Return (x, y) of the center of cell containing provided text 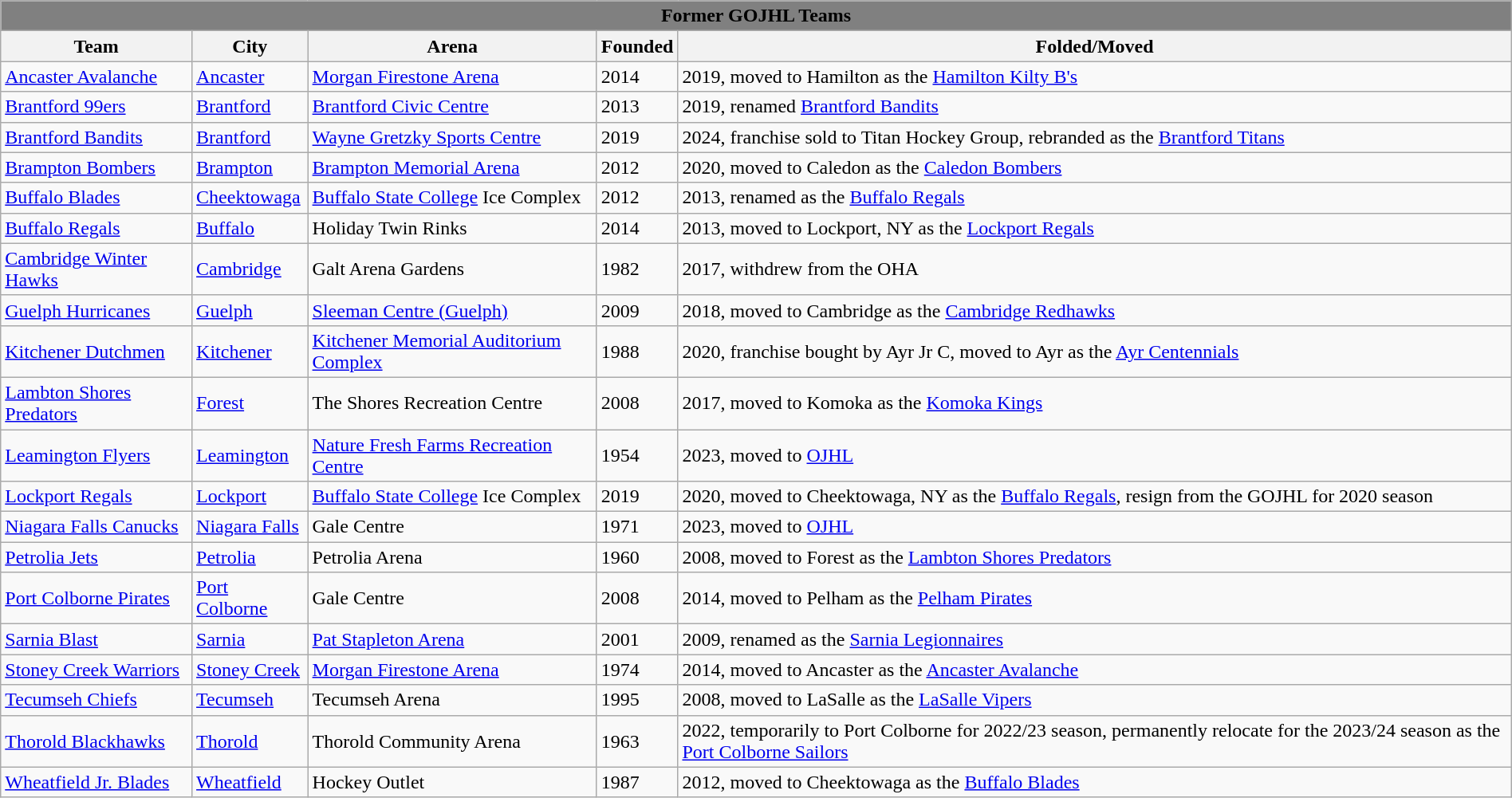
Thorold Blackhawks (96, 741)
Buffalo (250, 228)
Kitchener Dutchmen (96, 351)
Buffalo Blades (96, 198)
Lambton Shores Predators (96, 403)
2014, moved to Ancaster as the Ancaster Avalanche (1094, 670)
2013, moved to Lockport, NY as the Lockport Regals (1094, 228)
Thorold (250, 741)
The Shores Recreation Centre (452, 403)
City (250, 46)
Sarnia (250, 639)
2020, moved to Cheektowaga, NY as the Buffalo Regals, resign from the GOJHL for 2020 season (1094, 497)
1974 (637, 670)
Tecumseh Arena (452, 700)
Lockport (250, 497)
1982 (637, 269)
Brantford 99ers (96, 107)
2013 (637, 107)
2014, moved to Pelham as the Pelham Pirates (1094, 598)
Leamington (250, 454)
Guelph (250, 310)
1987 (637, 782)
Ancaster Avalanche (96, 77)
2008, moved to Forest as the Lambton Shores Predators (1094, 557)
2019, renamed Brantford Bandits (1094, 107)
Wheatfield (250, 782)
2001 (637, 639)
Petrolia Arena (452, 557)
Ancaster (250, 77)
2020, moved to Caledon as the Caledon Bombers (1094, 167)
Kitchener (250, 351)
2019, moved to Hamilton as the Hamilton Kilty B's (1094, 77)
Cambridge Winter Hawks (96, 269)
Brantford Bandits (96, 137)
2017, moved to Komoka as the Komoka Kings (1094, 403)
1971 (637, 527)
Niagara Falls Canucks (96, 527)
Cheektowaga (250, 198)
Thorold Community Arena (452, 741)
Petrolia (250, 557)
Folded/Moved (1094, 46)
Brampton Bombers (96, 167)
Founded (637, 46)
Pat Stapleton Arena (452, 639)
Stoney Creek (250, 670)
2024, franchise sold to Titan Hockey Group, rebranded as the Brantford Titans (1094, 137)
Sarnia Blast (96, 639)
Niagara Falls (250, 527)
Brampton Memorial Arena (452, 167)
Cambridge (250, 269)
2018, moved to Cambridge as the Cambridge Redhawks (1094, 310)
Leamington Flyers (96, 454)
Guelph Hurricanes (96, 310)
Sleeman Centre (Guelph) (452, 310)
2017, withdrew from the OHA (1094, 269)
Brampton (250, 167)
2008, moved to LaSalle as the LaSalle Vipers (1094, 700)
Petrolia Jets (96, 557)
1988 (637, 351)
Tecumseh Chiefs (96, 700)
Hockey Outlet (452, 782)
Buffalo Regals (96, 228)
1960 (637, 557)
Former GOJHL Teams (756, 16)
Port Colborne Pirates (96, 598)
Forest (250, 403)
2013, renamed as the Buffalo Regals (1094, 198)
2009 (637, 310)
Brantford Civic Centre (452, 107)
Arena (452, 46)
2020, franchise bought by Ayr Jr C, moved to Ayr as the Ayr Centennials (1094, 351)
Team (96, 46)
Port Colborne (250, 598)
1995 (637, 700)
Wayne Gretzky Sports Centre (452, 137)
Tecumseh (250, 700)
2009, renamed as the Sarnia Legionnaires (1094, 639)
Kitchener Memorial Auditorium Complex (452, 351)
2012, moved to Cheektowaga as the Buffalo Blades (1094, 782)
Nature Fresh Farms Recreation Centre (452, 454)
Holiday Twin Rinks (452, 228)
1954 (637, 454)
Stoney Creek Warriors (96, 670)
2022, temporarily to Port Colborne for 2022/23 season, permanently relocate for the 2023/24 season as the Port Colborne Sailors (1094, 741)
1963 (637, 741)
Wheatfield Jr. Blades (96, 782)
Lockport Regals (96, 497)
Galt Arena Gardens (452, 269)
